Find where the given text appears and provide that cell's center as (X, Y) coordinate. 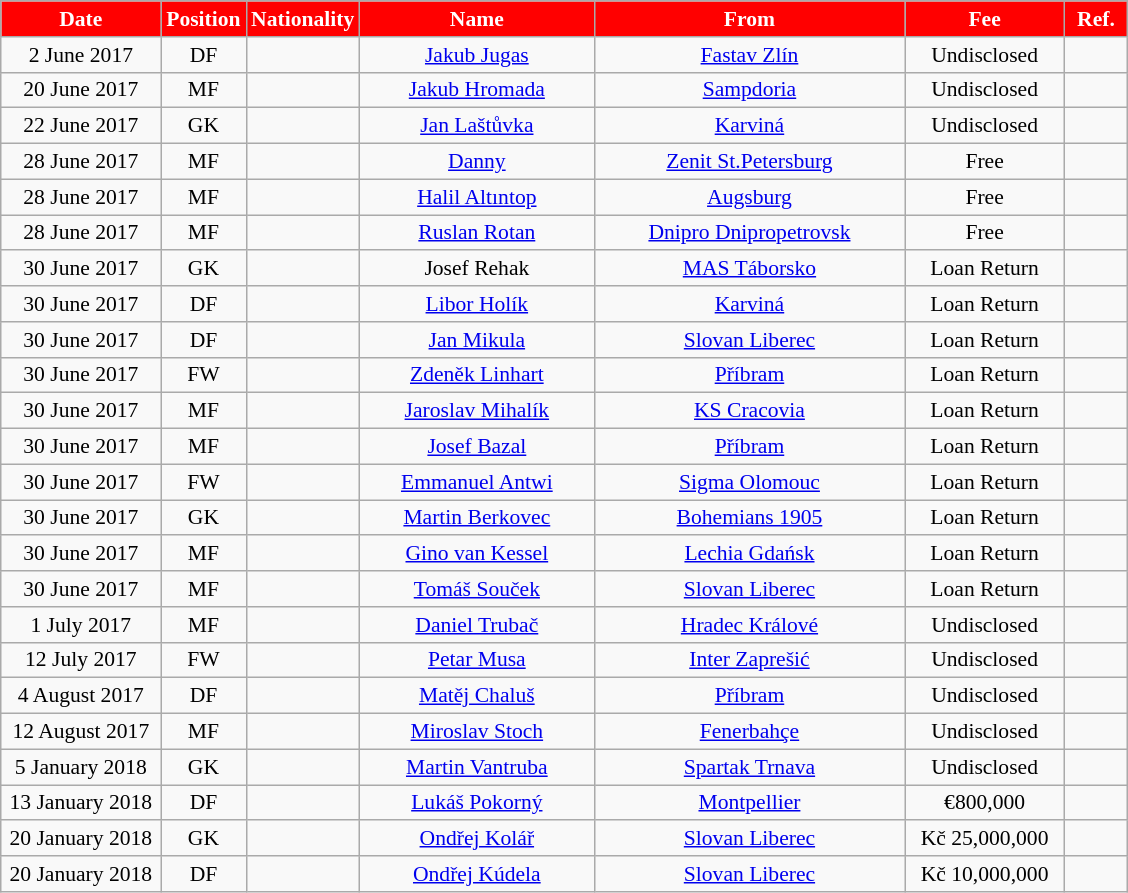
€800,000 (985, 803)
Kč 25,000,000 (985, 839)
Tomáš Souček (476, 589)
13 January 2018 (81, 803)
Daniel Trubač (476, 625)
12 July 2017 (81, 660)
Danny (476, 162)
Emmanuel Antwi (476, 482)
Hradec Králové (749, 625)
Inter Zaprešić (749, 660)
Matěj Chaluš (476, 696)
Name (476, 19)
Gino van Kessel (476, 554)
Sampdoria (749, 90)
Fastav Zlín (749, 55)
Jan Laštůvka (476, 126)
Jakub Hromada (476, 90)
Martin Vantruba (476, 767)
Lukáš Pokorný (476, 803)
Fee (985, 19)
Libor Holík (476, 304)
2 June 2017 (81, 55)
Spartak Trnava (749, 767)
Lechia Gdańsk (749, 554)
Zenit St.Petersburg (749, 162)
Nationality (302, 19)
From (749, 19)
KS Cracovia (749, 411)
1 July 2017 (81, 625)
12 August 2017 (81, 732)
Fenerbahçe (749, 732)
Jaroslav Mihalík (476, 411)
Josef Rehak (476, 269)
MAS Táborsko (749, 269)
Augsburg (749, 197)
Josef Bazal (476, 447)
Jakub Jugas (476, 55)
Ruslan Rotan (476, 233)
Miroslav Stoch (476, 732)
Halil Altıntop (476, 197)
Ondřej Kúdela (476, 874)
Petar Musa (476, 660)
Zdeněk Linhart (476, 375)
4 August 2017 (81, 696)
Kč 10,000,000 (985, 874)
20 June 2017 (81, 90)
5 January 2018 (81, 767)
Sigma Olomouc (749, 482)
Ondřej Kolář (476, 839)
Dnipro Dnipropetrovsk (749, 233)
Position (204, 19)
22 June 2017 (81, 126)
Ref. (1096, 19)
Bohemians 1905 (749, 518)
Martin Berkovec (476, 518)
Date (81, 19)
Montpellier (749, 803)
Jan Mikula (476, 340)
